Extract the (x, y) coordinate from the center of the cell holding the provided text.  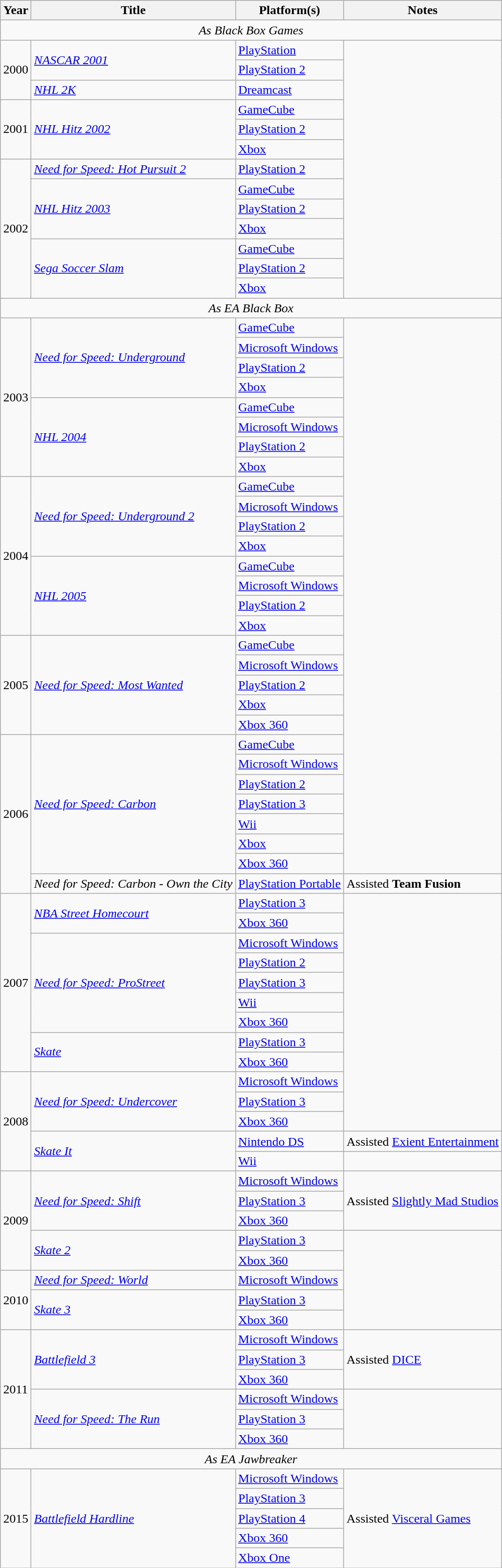
2005 (16, 685)
Skate 3 (133, 1310)
2000 (16, 70)
NHL 2005 (133, 595)
Skate 2 (133, 1251)
PlayStation 4 (290, 1518)
Skate It (133, 1151)
Need for Speed: Underground 2 (133, 516)
Title (133, 10)
Need for Speed: Underground (133, 358)
NHL 2K (133, 90)
Assisted Exient Entertainment (422, 1141)
Need for Speed: Carbon (133, 804)
Need for Speed: The Run (133, 1419)
Notes (422, 10)
As EA Jawbreaker (251, 1459)
Year (16, 10)
PlayStation (290, 50)
Need for Speed: Hot Pursuit 2 (133, 169)
PlayStation Portable (290, 884)
As Black Box Games (251, 30)
NHL Hitz 2002 (133, 129)
NHL 2004 (133, 437)
2003 (16, 397)
2009 (16, 1220)
Need for Speed: Most Wanted (133, 685)
Need for Speed: Shift (133, 1200)
NHL Hitz 2003 (133, 209)
2001 (16, 129)
Dreamcast (290, 90)
Assisted Visceral Games (422, 1518)
Need for Speed: Carbon - Own the City (133, 884)
Need for Speed: World (133, 1280)
Need for Speed: ProStreet (133, 983)
NBA Street Homecourt (133, 913)
2007 (16, 983)
2004 (16, 556)
2015 (16, 1518)
Assisted Team Fusion (422, 884)
Platform(s) (290, 10)
NASCAR 2001 (133, 60)
2010 (16, 1300)
Battlefield Hardline (133, 1518)
Assisted DICE (422, 1359)
Skate (133, 1052)
Battlefield 3 (133, 1359)
Need for Speed: Undercover (133, 1101)
As EA Black Box (251, 308)
Assisted Slightly Mad Studios (422, 1200)
Nintendo DS (290, 1141)
Sega Soccer Slam (133, 268)
2006 (16, 814)
2002 (16, 228)
Xbox One (290, 1558)
2011 (16, 1389)
2008 (16, 1121)
